Find where the given text appears and provide that cell's center as [x, y] coordinate. 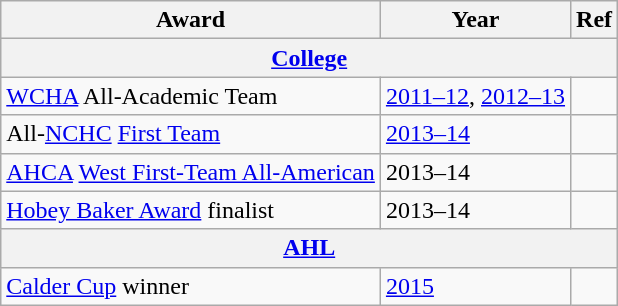
AHL [310, 248]
College [310, 58]
2011–12, 2012–13 [475, 96]
WCHA All-Academic Team [191, 96]
All-NCHC First Team [191, 134]
Ref [594, 20]
Calder Cup winner [191, 286]
Year [475, 20]
2015 [475, 286]
Hobey Baker Award finalist [191, 210]
AHCA West First-Team All-American [191, 172]
Award [191, 20]
